Find where the given text appears and provide that cell's center as [X, Y] coordinate. 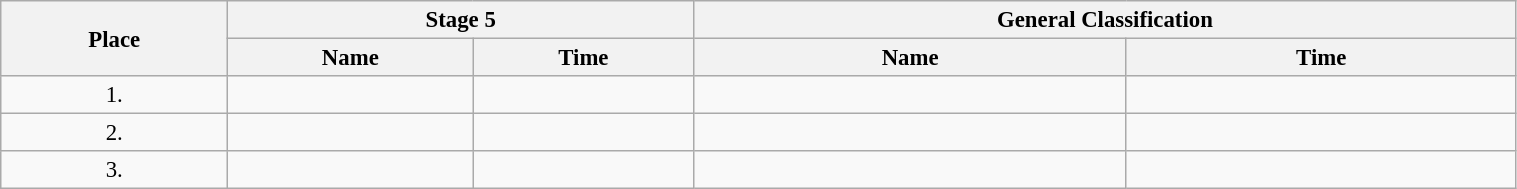
Stage 5 [461, 20]
1. [114, 95]
2. [114, 133]
General Classification [1105, 20]
Place [114, 38]
3. [114, 170]
